Provide the (x, y) coordinate of the cell's center where the given text is located.  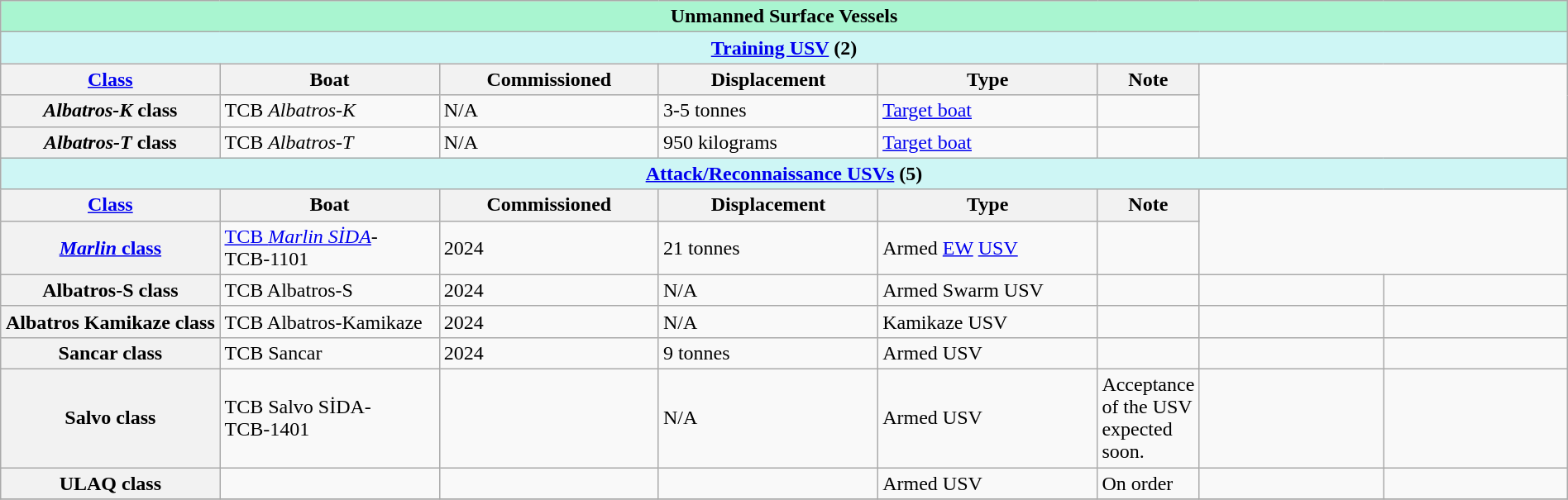
Sancar class (111, 353)
3-5 tonnes (767, 111)
TCB Salvo SİDA-TCB-1401 (329, 418)
Acceptance of the USV expected soon. (1148, 418)
ULAQ class (111, 483)
On order (1148, 483)
Albatros-T class (111, 142)
TCB Sancar (329, 353)
TCB Albatros-S (329, 290)
TCB Albatros-T (329, 142)
Albatros Kamikaze class (111, 321)
Marlin class (111, 248)
9 tonnes (767, 353)
TCB Marlin SİDA-TCB-1101 (329, 248)
Armed EW USV (987, 248)
Training USV (2) (784, 48)
Unmanned Surface Vessels (784, 17)
Albatros-S class (111, 290)
950 kilograms (767, 142)
Attack/Reconnaissance USVs (5) (784, 174)
Kamikaze USV (987, 321)
TCB Albatros-Kamikaze (329, 321)
Armed Swarm USV (987, 290)
Albatros-K class (111, 111)
TCB Albatros-K (329, 111)
21 tonnes (767, 248)
Salvo class (111, 418)
